Locate the cell with the specified text and output its [x, y] center coordinate. 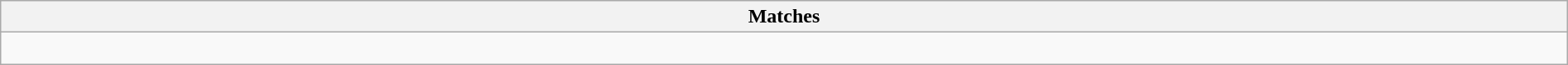
Matches [784, 17]
